Extract the (X, Y) coordinate from the center of the cell holding the provided text.  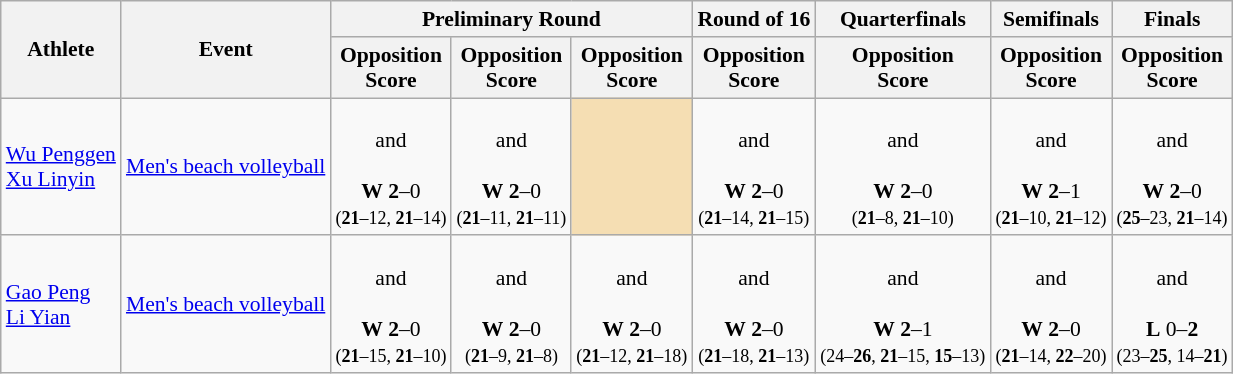
Event (226, 50)
Round of 16 (754, 19)
Finals (1172, 19)
Preliminary Round (511, 19)
Quarterfinals (902, 19)
andW 2–0(21–14, 21–15) (754, 167)
Wu Penggen Xu Linyin (61, 167)
andW 2–0(21–12, 21–18) (632, 305)
andW 2–0(25–23, 21–14) (1172, 167)
andW 2–0(21–14, 22–20) (1050, 305)
andL 0–2(23–25, 14–21) (1172, 305)
andW 2–0(21–8, 21–10) (902, 167)
Gao Peng Li Yian (61, 305)
andW 2–0(21–15, 21–10) (390, 305)
Athlete (61, 50)
Semifinals (1050, 19)
andW 2–1(24–26, 21–15, 15–13) (902, 305)
andW 2–1(21–10, 21–12) (1050, 167)
andW 2–0(21–18, 21–13) (754, 305)
andW 2–0(21–12, 21–14) (390, 167)
andW 2–0(21–11, 21–11) (511, 167)
andW 2–0(21–9, 21–8) (511, 305)
